Detect which cell encompasses the target text, then output its (X, Y) center coordinate. 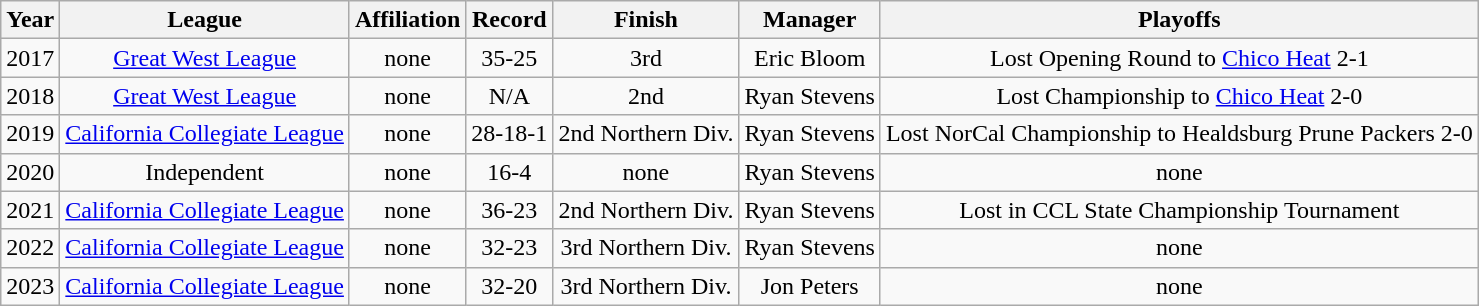
2nd (646, 96)
Independent (205, 172)
16-4 (510, 172)
2017 (30, 58)
Lost Opening Round to Chico Heat 2-1 (1179, 58)
36-23 (510, 210)
28-18-1 (510, 134)
Year (30, 20)
2019 (30, 134)
2023 (30, 286)
Manager (810, 20)
2021 (30, 210)
Playoffs (1179, 20)
32-23 (510, 248)
2018 (30, 96)
N/A (510, 96)
Jon Peters (810, 286)
League (205, 20)
Eric Bloom (810, 58)
Lost in CCL State Championship Tournament (1179, 210)
2022 (30, 248)
2020 (30, 172)
Record (510, 20)
Finish (646, 20)
32-20 (510, 286)
3rd (646, 58)
Affiliation (407, 20)
Lost NorCal Championship to Healdsburg Prune Packers 2-0 (1179, 134)
35-25 (510, 58)
Lost Championship to Chico Heat 2-0 (1179, 96)
